Capture the cell that displays the provided text and extract its [x, y] central coordinate. 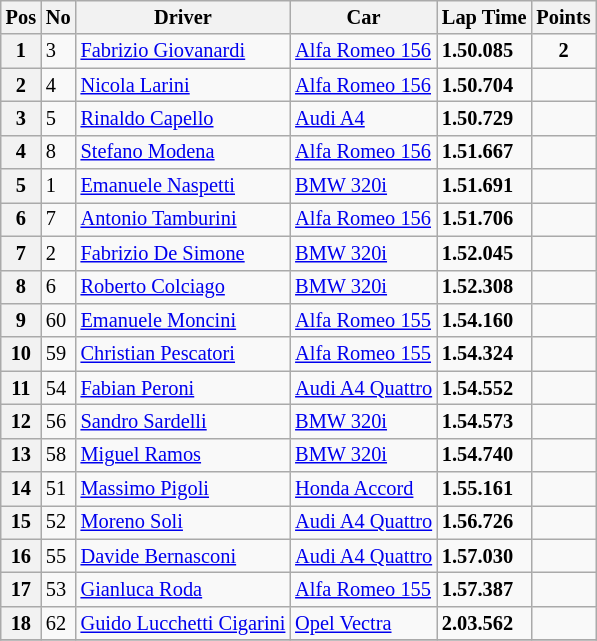
Emanuele Moncini [184, 320]
59 [58, 354]
Honda Accord [364, 489]
Car [364, 17]
1.51.706 [484, 219]
1.54.573 [484, 421]
1.56.726 [484, 522]
13 [21, 455]
Points [563, 17]
1.50.085 [484, 51]
Emanuele Naspetti [184, 186]
Pos [21, 17]
1.50.704 [484, 85]
Audi A4 [364, 118]
10 [21, 354]
53 [58, 589]
14 [21, 489]
1.54.740 [484, 455]
Gianluca Roda [184, 589]
11 [21, 388]
Rinaldo Capello [184, 118]
54 [58, 388]
Miguel Ramos [184, 455]
Nicola Larini [184, 85]
Driver [184, 17]
Fabian Peroni [184, 388]
Sandro Sardelli [184, 421]
2.03.562 [484, 623]
Lap Time [484, 17]
62 [58, 623]
1.52.045 [484, 253]
12 [21, 421]
Davide Bernasconi [184, 556]
1.51.667 [484, 152]
1.57.387 [484, 589]
Roberto Colciago [184, 287]
18 [21, 623]
Moreno Soli [184, 522]
16 [21, 556]
1.52.308 [484, 287]
55 [58, 556]
15 [21, 522]
1.54.552 [484, 388]
1.54.160 [484, 320]
No [58, 17]
1.57.030 [484, 556]
Antonio Tamburini [184, 219]
1.50.729 [484, 118]
Guido Lucchetti Cigarini [184, 623]
1.54.324 [484, 354]
Fabrizio Giovanardi [184, 51]
9 [21, 320]
Opel Vectra [364, 623]
Massimo Pigoli [184, 489]
Christian Pescatori [184, 354]
56 [58, 421]
60 [58, 320]
1.51.691 [484, 186]
Stefano Modena [184, 152]
51 [58, 489]
1.55.161 [484, 489]
52 [58, 522]
17 [21, 589]
Fabrizio De Simone [184, 253]
58 [58, 455]
